Identify which cell holds the provided text, then report its [x, y] central coordinate. 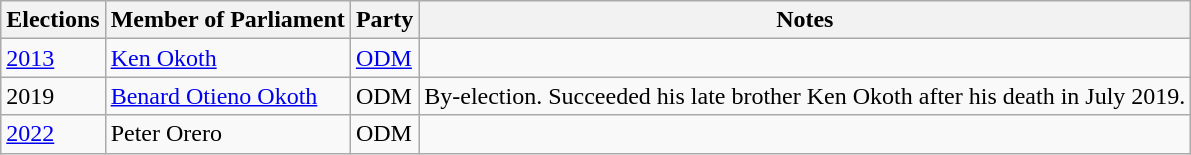
Benard Otieno Okoth [228, 96]
Ken Okoth [228, 58]
2013 [53, 58]
Member of Parliament [228, 20]
By-election. Succeeded his late brother Ken Okoth after his death in July 2019. [805, 96]
2019 [53, 96]
2022 [53, 134]
Party [384, 20]
Notes [805, 20]
Peter Orero [228, 134]
Elections [53, 20]
